Output the [X, Y] coordinate of the center of the cell containing the given text.  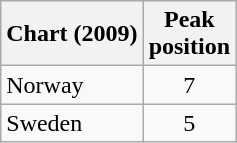
5 [189, 123]
Sweden [72, 123]
Norway [72, 85]
7 [189, 85]
Peakposition [189, 34]
Chart (2009) [72, 34]
